Detect which cell encompasses the target text, then output its [x, y] center coordinate. 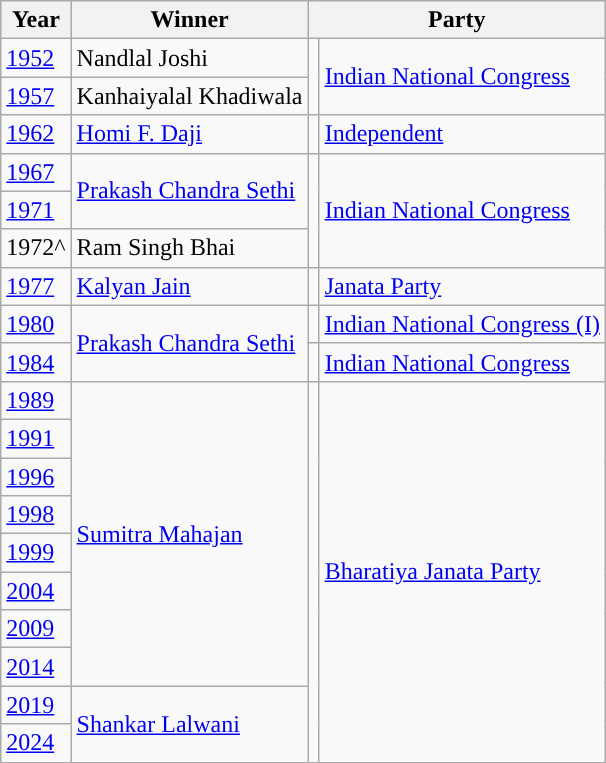
Independent [462, 134]
1952 [36, 58]
1977 [36, 286]
Indian National Congress (I) [462, 324]
Party [456, 20]
1962 [36, 134]
1989 [36, 400]
2024 [36, 743]
1971 [36, 210]
Winner [190, 20]
1984 [36, 362]
2014 [36, 667]
Janata Party [462, 286]
Bharatiya Janata Party [462, 572]
1980 [36, 324]
1967 [36, 172]
Homi F. Daji [190, 134]
2009 [36, 629]
Shankar Lalwani [190, 724]
Kanhaiyalal Khadiwala [190, 96]
1972^ [36, 248]
1991 [36, 438]
Nandlal Joshi [190, 58]
1996 [36, 477]
Kalyan Jain [190, 286]
Year [36, 20]
2019 [36, 705]
1999 [36, 553]
1998 [36, 515]
1957 [36, 96]
2004 [36, 591]
Sumitra Mahajan [190, 533]
Ram Singh Bhai [190, 248]
